Scan for the cell matching the given text and deliver its (x, y) coordinate at center. 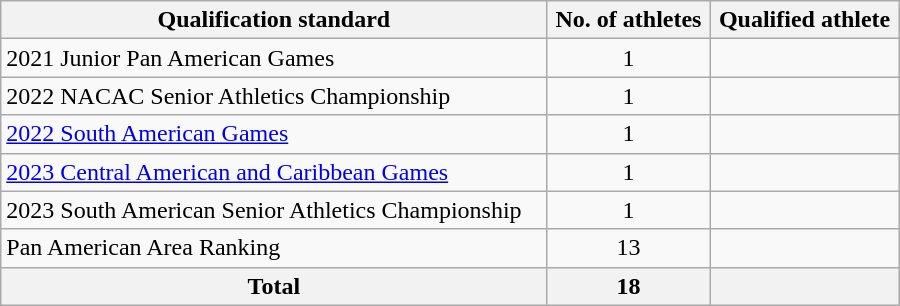
No. of athletes (628, 20)
18 (628, 286)
2021 Junior Pan American Games (274, 58)
13 (628, 248)
Pan American Area Ranking (274, 248)
2023 Central American and Caribbean Games (274, 172)
2022 South American Games (274, 134)
Total (274, 286)
Qualification standard (274, 20)
2023 South American Senior Athletics Championship (274, 210)
Qualified athlete (804, 20)
2022 NACAC Senior Athletics Championship (274, 96)
